Locate the cell with the specified text and output its (X, Y) center coordinate. 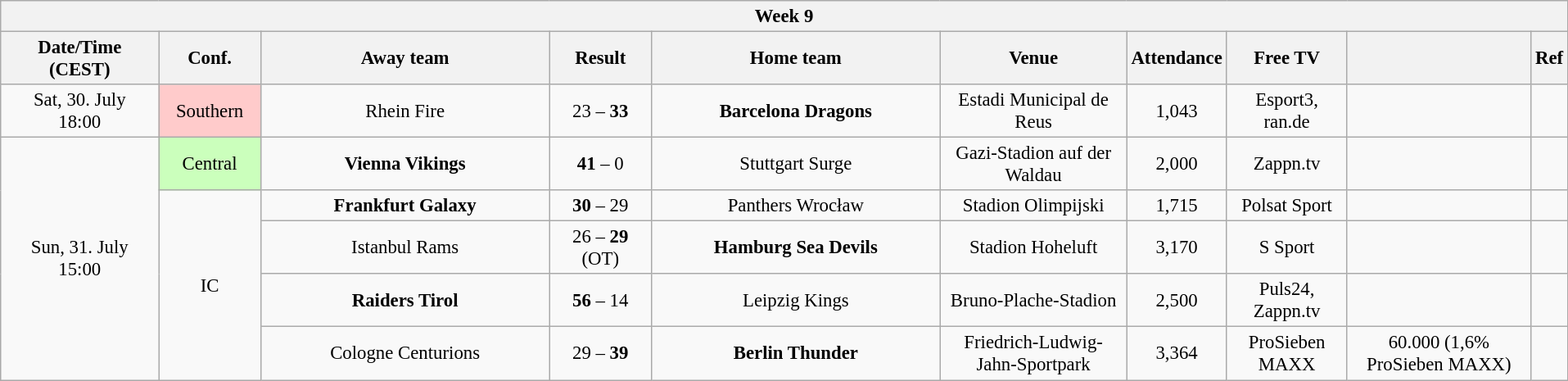
30 – 29 (601, 206)
2,000 (1177, 164)
Conf. (210, 59)
Date/Time (CEST) (80, 59)
Friedrich-Ludwig-Jahn-Sportpark (1033, 354)
Cologne Centurions (404, 354)
Week 9 (784, 16)
Puls24, Zappn.tv (1287, 300)
Raiders Tirol (404, 300)
Hamburg Sea Devils (796, 247)
Frankfurt Galaxy (404, 206)
29 – 39 (601, 354)
Rhein Fire (404, 111)
Vienna Vikings (404, 164)
Stadion Olimpijski (1033, 206)
Central (210, 164)
1,715 (1177, 206)
3,364 (1177, 354)
Panthers Wrocław (796, 206)
Stuttgart Surge (796, 164)
23 – 33 (601, 111)
Bruno-Plache-Stadion (1033, 300)
Sun, 31. July15:00 (80, 259)
Zappn.tv (1287, 164)
Istanbul Rams (404, 247)
Free TV (1287, 59)
41 – 0 (601, 164)
2,500 (1177, 300)
Venue (1033, 59)
Esport3, ran.de (1287, 111)
Home team (796, 59)
Berlin Thunder (796, 354)
3,170 (1177, 247)
ProSieben MAXX (1287, 354)
Estadi Municipal de Reus (1033, 111)
Ref (1549, 59)
Southern (210, 111)
1,043 (1177, 111)
60.000 (1,6% ProSieben MAXX) (1439, 354)
Away team (404, 59)
Stadion Hoheluft (1033, 247)
S Sport (1287, 247)
56 – 14 (601, 300)
Gazi-Stadion auf der Waldau (1033, 164)
Sat, 30. July18:00 (80, 111)
Leipzig Kings (796, 300)
IC (210, 285)
Polsat Sport (1287, 206)
Attendance (1177, 59)
Result (601, 59)
26 – 29 (OT) (601, 247)
Barcelona Dragons (796, 111)
